Capture the cell that displays the provided text and extract its [X, Y] central coordinate. 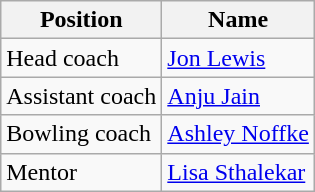
Position [82, 20]
Name [238, 20]
Assistant coach [82, 96]
Anju Jain [238, 96]
Mentor [82, 172]
Jon Lewis [238, 58]
Lisa Sthalekar [238, 172]
Ashley Noffke [238, 134]
Head coach [82, 58]
Bowling coach [82, 134]
